Find where the given text appears and provide that cell's center as (x, y) coordinate. 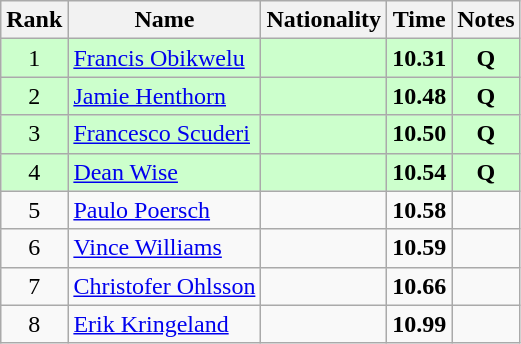
Name (164, 20)
Christofer Ohlsson (164, 286)
10.48 (420, 96)
Notes (486, 20)
Jamie Henthorn (164, 96)
7 (34, 286)
4 (34, 172)
1 (34, 58)
Erik Kringeland (164, 324)
Rank (34, 20)
Paulo Poersch (164, 210)
10.54 (420, 172)
2 (34, 96)
Nationality (324, 20)
10.31 (420, 58)
10.58 (420, 210)
6 (34, 248)
5 (34, 210)
10.50 (420, 134)
10.99 (420, 324)
Dean Wise (164, 172)
10.66 (420, 286)
3 (34, 134)
8 (34, 324)
Vince Williams (164, 248)
Time (420, 20)
Francesco Scuderi (164, 134)
10.59 (420, 248)
Francis Obikwelu (164, 58)
